Locate the cell with the specified text and output its [X, Y] center coordinate. 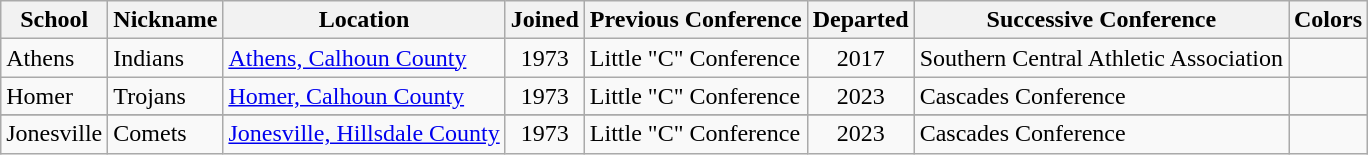
Trojans [166, 96]
Jonesville, Hillsdale County [364, 134]
2017 [860, 58]
Athens, Calhoun County [364, 58]
Southern Central Athletic Association [1101, 58]
Nickname [166, 20]
Homer, Calhoun County [364, 96]
Joined [544, 20]
Indians [166, 58]
School [54, 20]
Previous Conference [696, 20]
Homer [54, 96]
Athens [54, 58]
Departed [860, 20]
Comets [166, 134]
Location [364, 20]
Successive Conference [1101, 20]
Jonesville [54, 134]
Colors [1328, 20]
